Locate the cell with the specified text and output its (X, Y) center coordinate. 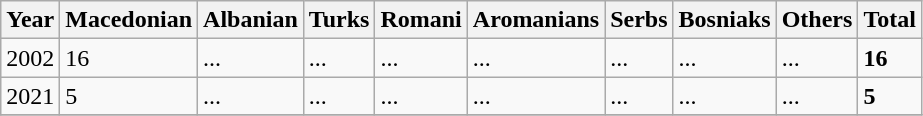
2021 (30, 96)
2002 (30, 58)
Macedonian (129, 20)
Turks (339, 20)
Others (817, 20)
Romani (421, 20)
Aromanians (536, 20)
Year (30, 20)
Total (890, 20)
Albanian (251, 20)
Bosniaks (724, 20)
Serbs (639, 20)
